Scan for the cell matching the given text and deliver its (x, y) coordinate at center. 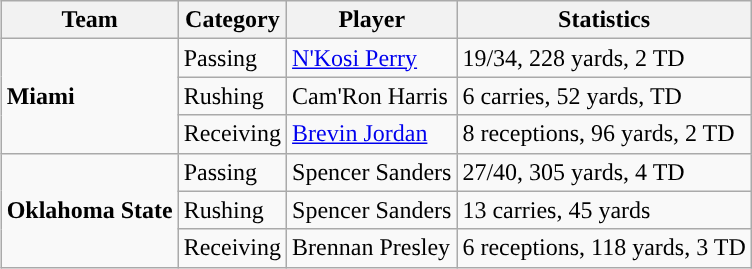
6 receptions, 118 yards, 3 TD (604, 248)
Oklahoma State (90, 210)
27/40, 305 yards, 4 TD (604, 172)
Statistics (604, 20)
13 carries, 45 yards (604, 210)
Category (232, 20)
19/34, 228 yards, 2 TD (604, 58)
Miami (90, 96)
Player (372, 20)
8 receptions, 96 yards, 2 TD (604, 134)
6 carries, 52 yards, TD (604, 96)
Brevin Jordan (372, 134)
Cam'Ron Harris (372, 96)
N'Kosi Perry (372, 58)
Team (90, 20)
Brennan Presley (372, 248)
